Extract the (X, Y) coordinate from the center of the cell holding the provided text.  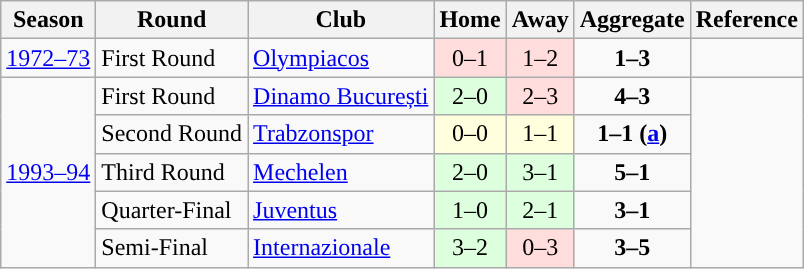
Reference (746, 20)
Semi-Final (172, 248)
1–3 (632, 58)
Juventus (341, 210)
Mechelen (341, 172)
Aggregate (632, 20)
Trabzonspor (341, 134)
1993–94 (48, 172)
Olympiacos (341, 58)
0–3 (540, 248)
1972–73 (48, 58)
Away (540, 20)
Dinamo București (341, 96)
Season (48, 20)
1–1 (a) (632, 134)
Third Round (172, 172)
1–0 (470, 210)
1–1 (540, 134)
3–5 (632, 248)
3–2 (470, 248)
2–3 (540, 96)
Club (341, 20)
Quarter-Final (172, 210)
Second Round (172, 134)
4–3 (632, 96)
5–1 (632, 172)
0–1 (470, 58)
Round (172, 20)
Internazionale (341, 248)
1–2 (540, 58)
0–0 (470, 134)
Home (470, 20)
2–1 (540, 210)
